Pinpoint the cell where the given text exists, returning its (X, Y) midpoint coordinate. 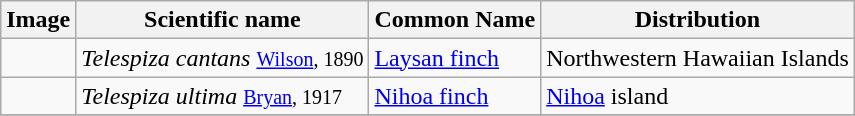
Common Name (455, 20)
Image (38, 20)
Laysan finch (455, 58)
Telespiza cantans Wilson, 1890 (222, 58)
Telespiza ultima Bryan, 1917 (222, 96)
Distribution (698, 20)
Nihoa island (698, 96)
Northwestern Hawaiian Islands (698, 58)
Scientific name (222, 20)
Nihoa finch (455, 96)
